Pinpoint the cell where the given text exists, returning its (x, y) midpoint coordinate. 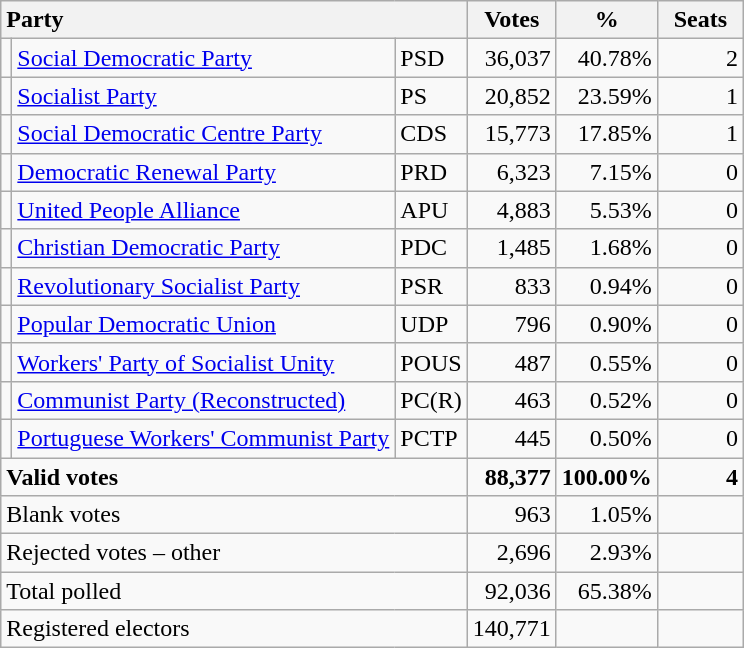
17.85% (606, 134)
796 (512, 324)
Seats (700, 20)
PSR (431, 286)
Workers' Party of Socialist Unity (204, 362)
CDS (431, 134)
445 (512, 438)
6,323 (512, 172)
POUS (431, 362)
4,883 (512, 210)
PCTP (431, 438)
2 (700, 58)
100.00% (606, 477)
Registered electors (234, 629)
Rejected votes – other (234, 553)
Blank votes (234, 515)
2.93% (606, 553)
140,771 (512, 629)
PRD (431, 172)
0.52% (606, 400)
UDP (431, 324)
Social Democratic Party (204, 58)
36,037 (512, 58)
United People Alliance (204, 210)
5.53% (606, 210)
65.38% (606, 591)
833 (512, 286)
Democratic Renewal Party (204, 172)
487 (512, 362)
Communist Party (Reconstructed) (204, 400)
Total polled (234, 591)
7.15% (606, 172)
1.68% (606, 248)
Portuguese Workers' Communist Party (204, 438)
Revolutionary Socialist Party (204, 286)
20,852 (512, 96)
PS (431, 96)
Socialist Party (204, 96)
0.55% (606, 362)
1,485 (512, 248)
88,377 (512, 477)
Popular Democratic Union (204, 324)
Votes (512, 20)
Social Democratic Centre Party (204, 134)
PDC (431, 248)
15,773 (512, 134)
0.94% (606, 286)
Christian Democratic Party (204, 248)
4 (700, 477)
40.78% (606, 58)
963 (512, 515)
92,036 (512, 591)
APU (431, 210)
Party (234, 20)
1.05% (606, 515)
% (606, 20)
0.90% (606, 324)
2,696 (512, 553)
0.50% (606, 438)
463 (512, 400)
PSD (431, 58)
PC(R) (431, 400)
23.59% (606, 96)
Valid votes (234, 477)
